Capture the cell that displays the provided text and extract its (X, Y) central coordinate. 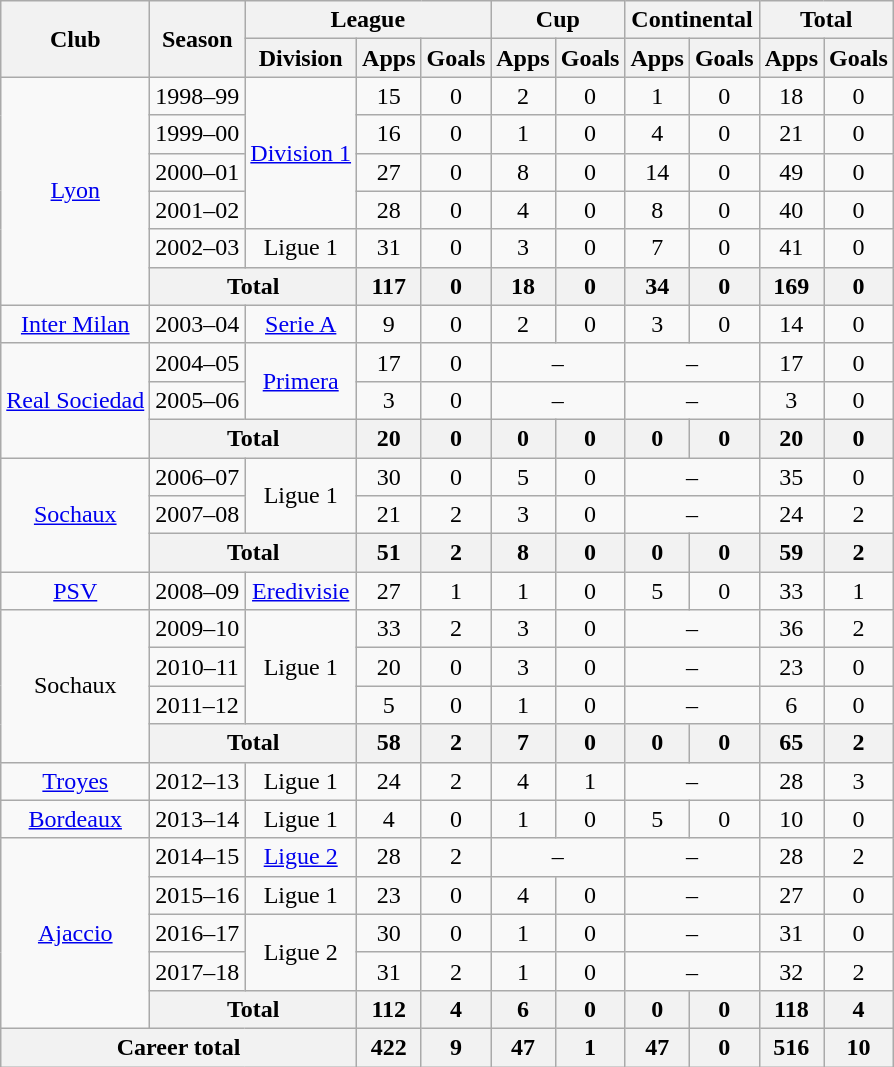
117 (389, 286)
Season (198, 39)
Primera (301, 381)
Troyes (76, 781)
PSV (76, 591)
2007–08 (198, 515)
65 (791, 743)
58 (389, 743)
2004–05 (198, 362)
2009–10 (198, 629)
40 (791, 210)
2000–01 (198, 172)
41 (791, 248)
2003–04 (198, 324)
51 (389, 553)
Division (301, 58)
Lyon (76, 191)
2011–12 (198, 705)
Career total (179, 1047)
34 (657, 286)
2006–07 (198, 477)
2013–14 (198, 819)
118 (791, 1009)
Bordeaux (76, 819)
2002–03 (198, 248)
2014–15 (198, 857)
1999–00 (198, 134)
Club (76, 39)
Cup (558, 20)
16 (389, 134)
2017–18 (198, 971)
516 (791, 1047)
1998–99 (198, 96)
Real Sociedad (76, 400)
422 (389, 1047)
32 (791, 971)
49 (791, 172)
League (368, 20)
35 (791, 477)
2015–16 (198, 895)
Ajaccio (76, 933)
112 (389, 1009)
59 (791, 553)
Inter Milan (76, 324)
2012–13 (198, 781)
2010–11 (198, 667)
2005–06 (198, 400)
Continental (692, 20)
169 (791, 286)
Serie A (301, 324)
2016–17 (198, 933)
15 (389, 96)
Division 1 (301, 153)
2008–09 (198, 591)
Eredivisie (301, 591)
36 (791, 629)
2001–02 (198, 210)
